Provide the (X, Y) coordinate of the cell's center where the given text is located.  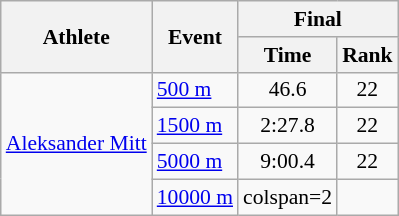
2:27.8 (288, 126)
Aleksander Mitt (76, 143)
Event (195, 36)
colspan=2 (288, 197)
Athlete (76, 36)
500 m (195, 90)
46.6 (288, 90)
5000 m (195, 162)
Time (288, 55)
Final (318, 19)
Rank (368, 55)
9:00.4 (288, 162)
1500 m (195, 126)
10000 m (195, 197)
